From the cell containing the given text, extract its center point as (x, y) coordinate. 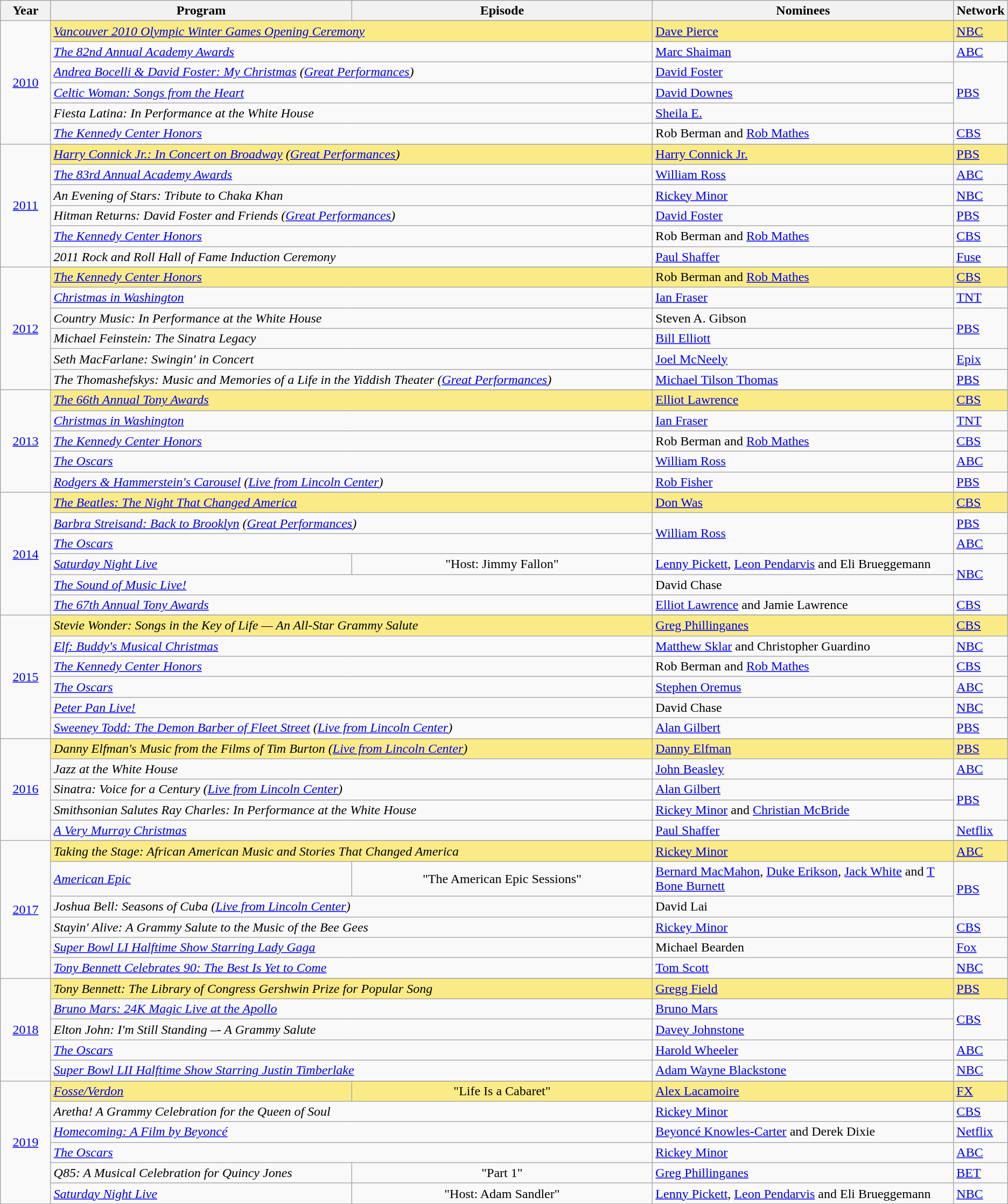
Davey Johnstone (803, 1030)
FX (981, 1091)
Country Music: In Performance at the White House (352, 318)
Rodgers & Hammerstein's Carousel (Live from Lincoln Center) (352, 482)
Adam Wayne Blackstone (803, 1070)
The 82nd Annual Academy Awards (352, 52)
Rickey Minor and Christian McBride (803, 810)
Michael Bearden (803, 948)
David Lai (803, 906)
Stevie Wonder: Songs in the Key of Life — An All-Star Grammy Salute (352, 626)
The Beatles: The Night That Changed America (352, 502)
American Epic (201, 879)
"Host: Jimmy Fallon" (502, 564)
Alex Lacamoire (803, 1091)
2010 (26, 82)
Nominees (803, 11)
Bruno Mars (803, 1009)
David Downes (803, 93)
Elf: Buddy's Musical Christmas (352, 646)
2012 (26, 328)
The Thomashefskys: Music and Memories of a Life in the Yiddish Theater (Great Performances) (352, 380)
The Sound of Music Live! (352, 584)
"Part 1" (502, 1173)
2011 Rock and Roll Hall of Fame Induction Ceremony (352, 257)
Peter Pan Live! (352, 708)
2014 (26, 554)
2015 (26, 677)
Year (26, 11)
Danny Elfman (803, 748)
Super Bowl LII Halftime Show Starring Justin Timberlake (352, 1070)
Tom Scott (803, 968)
Homecoming: A Film by Beyoncé (352, 1132)
2019 (26, 1142)
Matthew Sklar and Christopher Guardino (803, 646)
Smithsonian Salutes Ray Charles: In Performance at the White House (352, 810)
Sheila E. (803, 113)
Sinatra: Voice for a Century (Live from Lincoln Center) (352, 789)
Barbra Streisand: Back to Brooklyn (Great Performances) (352, 523)
"The American Epic Sessions" (502, 879)
Elliot Lawrence and Jamie Lawrence (803, 605)
Bruno Mars: 24K Magic Live at the Apollo (352, 1009)
2011 (26, 205)
Tony Bennett: The Library of Congress Gershwin Prize for Popular Song (352, 989)
Danny Elfman's Music from the Films of Tim Burton (Live from Lincoln Center) (352, 748)
Episode (502, 11)
Epix (981, 359)
Michael Feinstein: The Sinatra Legacy (352, 339)
Elton John: I'm Still Standing –- A Grammy Salute (352, 1030)
Harold Wheeler (803, 1050)
Joshua Bell: Seasons of Cuba (Live from Lincoln Center) (352, 906)
Rob Fisher (803, 482)
Vancouver 2010 Olympic Winter Games Opening Ceremony (352, 31)
Harry Connick Jr. (803, 154)
Aretha! A Grammy Celebration for the Queen of Soul (352, 1111)
2013 (26, 441)
Q85: A Musical Celebration for Quincy Jones (201, 1173)
Bernard MacMahon, Duke Erikson, Jack White and T Bone Burnett (803, 879)
Fox (981, 948)
A Very Murray Christmas (352, 830)
Super Bowl LI Halftime Show Starring Lady Gaga (352, 948)
An Evening of Stars: Tribute to Chaka Khan (352, 195)
Joel McNeely (803, 359)
John Beasley (803, 769)
"Life Is a Cabaret" (502, 1091)
Jazz at the White House (352, 769)
Seth MacFarlane: Swingin' in Concert (352, 359)
Taking the Stage: African American Music and Stories That Changed America (352, 851)
Dave Pierce (803, 31)
Bill Elliott (803, 339)
Stephen Oremus (803, 687)
Harry Connick Jr.: In Concert on Broadway (Great Performances) (352, 154)
"Host: Adam Sandler" (502, 1193)
Fuse (981, 257)
Fosse/Verdon (201, 1091)
Gregg Field (803, 989)
2017 (26, 909)
Tony Bennett Celebrates 90: The Best Is Yet to Come (352, 968)
Marc Shaiman (803, 52)
Sweeney Todd: The Demon Barber of Fleet Street (Live from Lincoln Center) (352, 728)
2018 (26, 1030)
Beyoncé Knowles-Carter and Derek Dixie (803, 1132)
The 67th Annual Tony Awards (352, 605)
Stayin' Alive: A Grammy Salute to the Music of the Bee Gees (352, 927)
Steven A. Gibson (803, 318)
The 83rd Annual Academy Awards (352, 174)
Michael Tilson Thomas (803, 380)
Andrea Bocelli & David Foster: My Christmas (Great Performances) (352, 72)
BET (981, 1173)
Don Was (803, 502)
Elliot Lawrence (803, 400)
Fiesta Latina: In Performance at the White House (352, 113)
The 66th Annual Tony Awards (352, 400)
Program (201, 11)
Network (981, 11)
Hitman Returns: David Foster and Friends (Great Performances) (352, 215)
Celtic Woman: Songs from the Heart (352, 93)
2016 (26, 789)
